Output the [X, Y] coordinate of the center of the cell containing the given text.  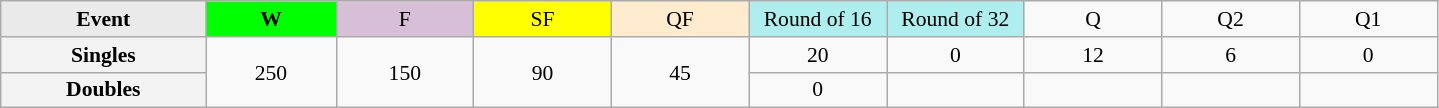
Round of 32 [955, 19]
45 [680, 72]
Q2 [1231, 19]
150 [405, 72]
Round of 16 [818, 19]
20 [818, 55]
F [405, 19]
12 [1093, 55]
W [271, 19]
Doubles [104, 90]
6 [1231, 55]
Q1 [1368, 19]
QF [680, 19]
90 [543, 72]
SF [543, 19]
Singles [104, 55]
250 [271, 72]
Q [1093, 19]
Event [104, 19]
